Pinpoint the cell where the given text exists, returning its [X, Y] midpoint coordinate. 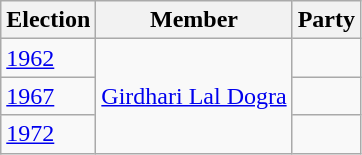
Girdhari Lal Dogra [194, 96]
1967 [48, 96]
Member [194, 20]
Election [48, 20]
Party [326, 20]
1962 [48, 58]
1972 [48, 134]
